Find where the given text appears and provide that cell's center as [X, Y] coordinate. 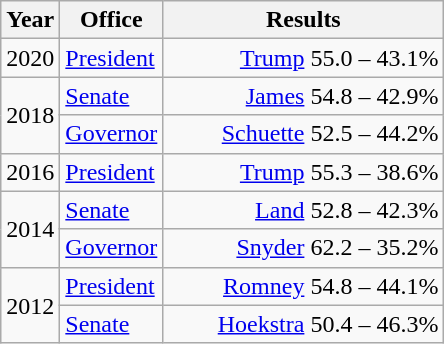
Snyder 62.2 – 35.2% [304, 248]
Results [304, 20]
2020 [30, 58]
Year [30, 20]
Romney 54.8 – 44.1% [304, 286]
Land 52.8 – 42.3% [304, 210]
2018 [30, 115]
Office [112, 20]
James 54.8 – 42.9% [304, 96]
Trump 55.0 – 43.1% [304, 58]
Hoekstra 50.4 – 46.3% [304, 324]
2014 [30, 229]
Schuette 52.5 – 44.2% [304, 134]
Trump 55.3 – 38.6% [304, 172]
2012 [30, 305]
2016 [30, 172]
